Output the (X, Y) coordinate of the center of the cell containing the given text.  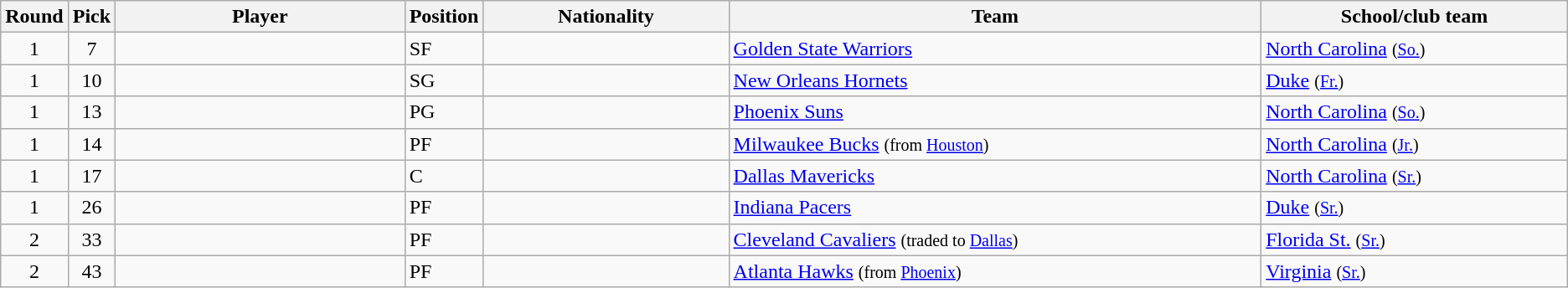
33 (91, 239)
Dallas Mavericks (995, 176)
SF (444, 49)
PG (444, 112)
Team (995, 17)
North Carolina (Jr.) (1415, 144)
Duke (Fr.) (1415, 80)
North Carolina (Sr.) (1415, 176)
26 (91, 208)
43 (91, 271)
Atlanta Hawks (from Phoenix) (995, 271)
Virginia (Sr.) (1415, 271)
10 (91, 80)
Position (444, 17)
School/club team (1415, 17)
Pick (91, 17)
Cleveland Cavaliers (traded to Dallas) (995, 239)
Phoenix Suns (995, 112)
13 (91, 112)
Round (34, 17)
Duke (Sr.) (1415, 208)
7 (91, 49)
Indiana Pacers (995, 208)
C (444, 176)
Player (260, 17)
Milwaukee Bucks (from Houston) (995, 144)
Nationality (606, 17)
14 (91, 144)
New Orleans Hornets (995, 80)
Florida St. (Sr.) (1415, 239)
Golden State Warriors (995, 49)
17 (91, 176)
SG (444, 80)
